Detect which cell encompasses the target text, then output its [X, Y] center coordinate. 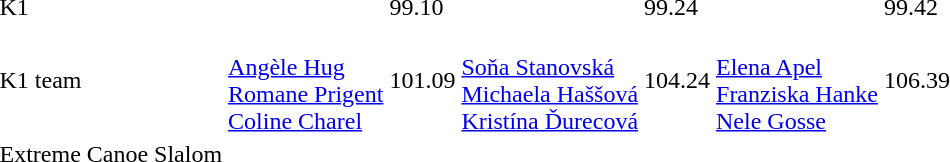
104.24 [678, 80]
Angèle HugRomane PrigentColine Charel [306, 80]
Soňa StanovskáMichaela HaššováKristína Ďurecová [550, 80]
101.09 [422, 80]
Elena ApelFranziska HankeNele Gosse [798, 80]
